Return the [X, Y] coordinate for the center point of the cell that contains the specified text.  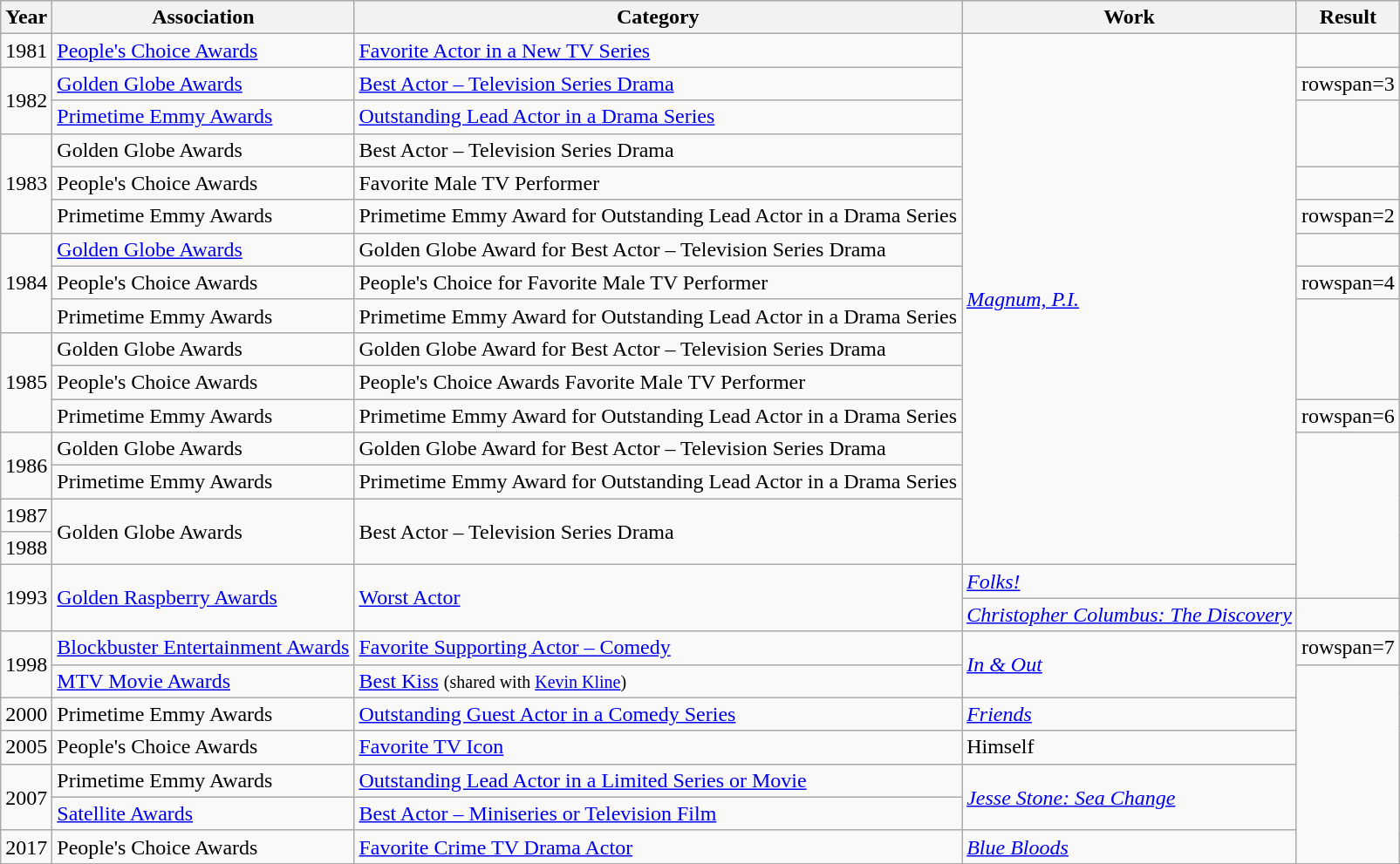
1983 [26, 183]
rowspan=2 [1348, 216]
Jesse Stone: Sea Change [1130, 797]
Himself [1130, 747]
2007 [26, 797]
1986 [26, 466]
1998 [26, 664]
People's Choice for Favorite Male TV Performer [658, 282]
1982 [26, 100]
rowspan=7 [1348, 648]
Result [1348, 17]
Favorite Male TV Performer [658, 183]
Favorite Supporting Actor – Comedy [658, 648]
People's Choice Awards Favorite Male TV Performer [658, 382]
Favorite TV Icon [658, 747]
Folks! [1130, 582]
Blockbuster Entertainment Awards [203, 648]
Satellite Awards [203, 813]
Favorite Actor in a New TV Series [658, 51]
Outstanding Lead Actor in a Drama Series [658, 117]
2017 [26, 847]
rowspan=4 [1348, 282]
1985 [26, 382]
2000 [26, 714]
Outstanding Guest Actor in a Comedy Series [658, 714]
Work [1130, 17]
Magnum, P.I. [1130, 300]
1988 [26, 548]
1984 [26, 282]
In & Out [1130, 664]
Association [203, 17]
Favorite Crime TV Drama Actor [658, 847]
1987 [26, 515]
1993 [26, 598]
rowspan=3 [1348, 84]
Worst Actor [658, 598]
Best Actor – Miniseries or Television Film [658, 813]
1981 [26, 51]
rowspan=6 [1348, 416]
MTV Movie Awards [203, 681]
Christopher Columbus: The Discovery [1130, 615]
Blue Bloods [1130, 847]
Golden Raspberry Awards [203, 598]
Best Kiss (shared with Kevin Kline) [658, 681]
Year [26, 17]
Friends [1130, 714]
Category [658, 17]
Outstanding Lead Actor in a Limited Series or Movie [658, 780]
2005 [26, 747]
